From the cell containing the given text, extract its center point as (X, Y) coordinate. 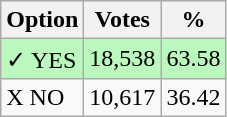
36.42 (194, 97)
Votes (122, 20)
Option (42, 20)
X NO (42, 97)
% (194, 20)
10,617 (122, 97)
18,538 (122, 59)
✓ YES (42, 59)
63.58 (194, 59)
